Pinpoint the cell where the given text exists, returning its (x, y) midpoint coordinate. 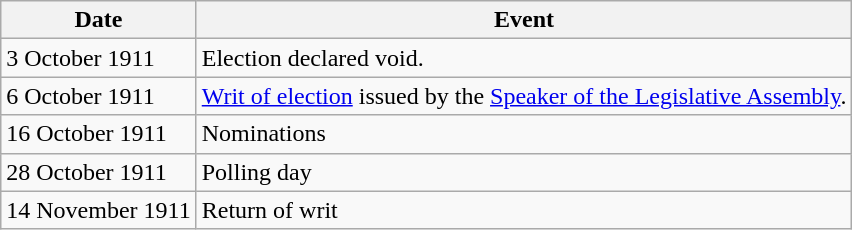
Polling day (524, 172)
3 October 1911 (98, 58)
28 October 1911 (98, 172)
Return of writ (524, 210)
14 November 1911 (98, 210)
Nominations (524, 134)
Election declared void. (524, 58)
6 October 1911 (98, 96)
16 October 1911 (98, 134)
Writ of election issued by the Speaker of the Legislative Assembly. (524, 96)
Date (98, 20)
Event (524, 20)
